Capture the cell that displays the provided text and extract its [X, Y] central coordinate. 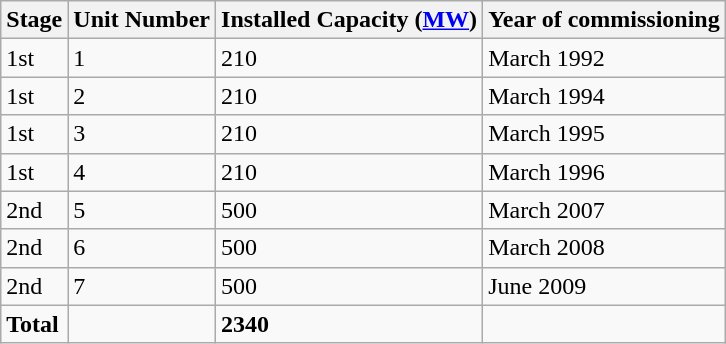
1 [142, 58]
3 [142, 134]
5 [142, 210]
Unit Number [142, 20]
March 1994 [604, 96]
4 [142, 172]
March 1995 [604, 134]
June 2009 [604, 286]
2340 [350, 324]
Total [34, 324]
Stage [34, 20]
7 [142, 286]
6 [142, 248]
Year of commissioning [604, 20]
March 2008 [604, 248]
Installed Capacity (MW) [350, 20]
2 [142, 96]
March 2007 [604, 210]
March 1996 [604, 172]
March 1992 [604, 58]
